Scan for the cell matching the given text and deliver its [x, y] coordinate at center. 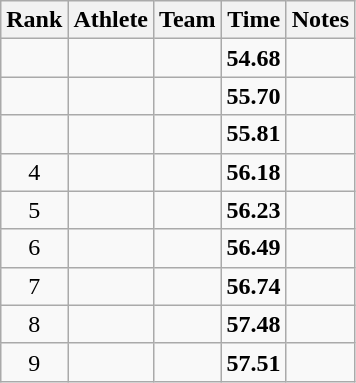
Team [188, 20]
55.70 [254, 96]
Notes [320, 20]
Athlete [111, 20]
7 [34, 286]
57.48 [254, 324]
6 [34, 248]
9 [34, 362]
57.51 [254, 362]
Time [254, 20]
8 [34, 324]
56.74 [254, 286]
5 [34, 210]
55.81 [254, 134]
Rank [34, 20]
4 [34, 172]
54.68 [254, 58]
56.23 [254, 210]
56.49 [254, 248]
56.18 [254, 172]
